Extract the [x, y] coordinate from the center of the cell holding the provided text.  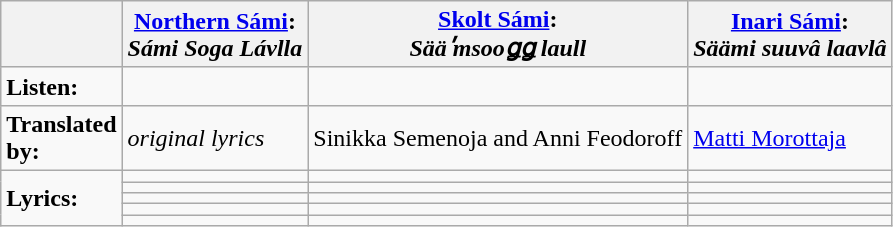
Matti Morottaja [790, 138]
Translatedby: [62, 138]
Listen: [62, 86]
original lyrics [215, 138]
Sinikka Semenoja and Anni Feodoroff [498, 138]
Northern Sámi:Sámi Soga Lávlla [215, 34]
Skolt Sámi:Sääʹmsooǥǥ laull [498, 34]
Inari Sámi:Säämi suuvâ laavlâ [790, 34]
Lyrics: [62, 198]
